Return (X, Y) of the center of cell containing provided text 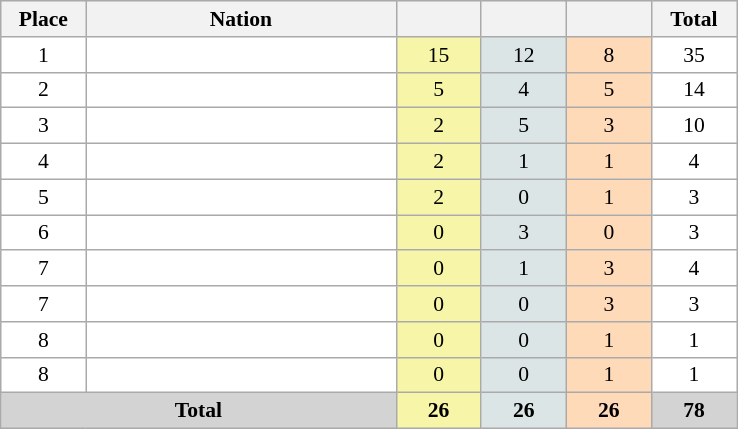
12 (524, 55)
35 (694, 55)
78 (694, 411)
Nation (241, 19)
14 (694, 90)
Place (44, 19)
10 (694, 126)
15 (438, 55)
6 (44, 233)
